Determine the [X, Y] coordinate at the center of the cell enclosing the given text.  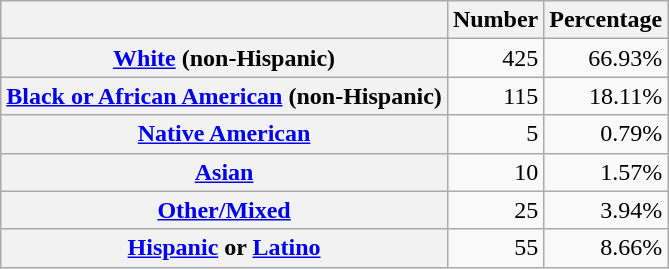
8.66% [606, 248]
55 [495, 248]
425 [495, 58]
Hispanic or Latino [224, 248]
White (non-Hispanic) [224, 58]
0.79% [606, 134]
Number [495, 20]
1.57% [606, 172]
Asian [224, 172]
66.93% [606, 58]
Native American [224, 134]
10 [495, 172]
Percentage [606, 20]
Black or African American (non-Hispanic) [224, 96]
3.94% [606, 210]
5 [495, 134]
115 [495, 96]
18.11% [606, 96]
Other/Mixed [224, 210]
25 [495, 210]
